Detect which cell encompasses the target text, then output its [X, Y] center coordinate. 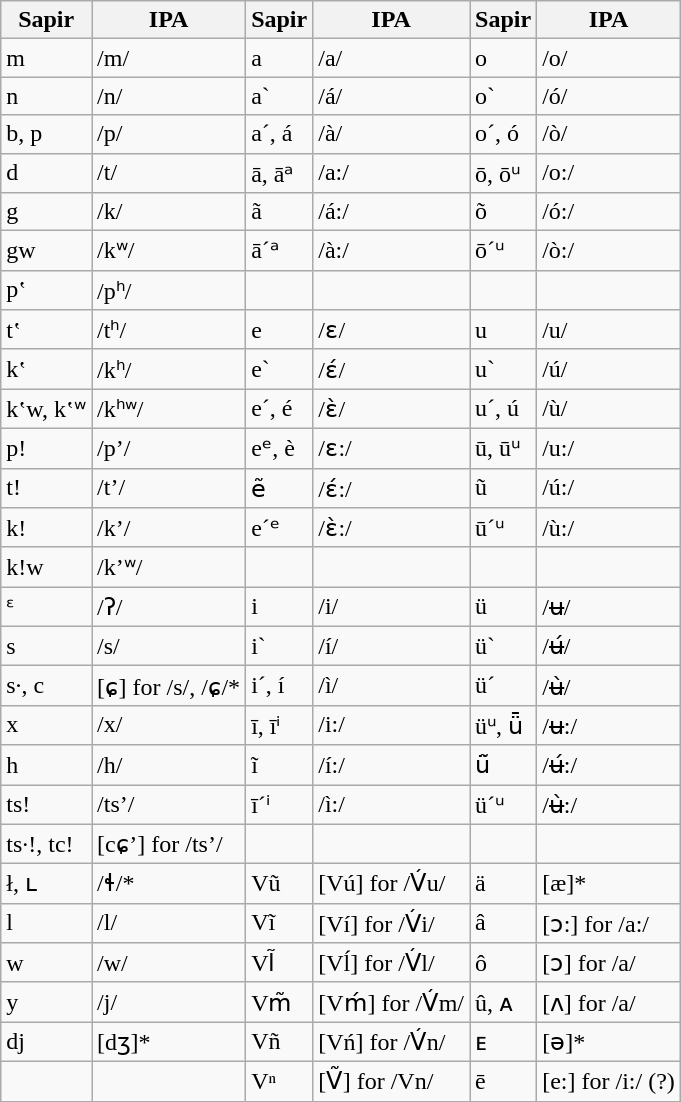
ts! [46, 804]
/ʔ/ [169, 607]
a` [280, 96]
k! [46, 528]
[æ]* [609, 884]
e` [280, 369]
/pʰ/ [169, 290]
/a:/ [392, 173]
/á:/ [392, 212]
k‛w, k‛ʷ [46, 409]
õ [504, 212]
/u:/ [609, 448]
w [46, 963]
ẽ [280, 488]
p! [46, 448]
üᵘ, ǖ [504, 725]
/ɛ́:/ [392, 488]
/ʉ:/ [609, 725]
ō, ōᵘ [504, 173]
/j/ [169, 1002]
Vĩ [280, 923]
[dʒ]* [169, 1042]
/à/ [392, 134]
ĩ [280, 765]
/o/ [609, 58]
/ó/ [609, 96]
s·, c [46, 686]
/ʉ/ [609, 607]
t‛ [46, 330]
/t’/ [169, 488]
d [46, 173]
n [46, 96]
/tʰ/ [169, 330]
Vñ [280, 1042]
a´, á [280, 134]
l [46, 923]
ū´ᵘ [504, 528]
e´, é [280, 409]
ł, ʟ [46, 884]
Vm̃ [280, 1002]
/ì:/ [392, 804]
/n/ [169, 96]
ᴇ [504, 1042]
/k/ [169, 212]
[ɔ:] for /a:/ [609, 923]
y [46, 1002]
/ò/ [609, 134]
[ɕ] for /s/, /ɕ/* [169, 686]
/ʉ̀/ [609, 686]
a [280, 58]
g [46, 212]
[ɔ] for /a/ [609, 963]
ä [504, 884]
k!w [46, 567]
u` [504, 369]
/i:/ [392, 725]
â [504, 923]
x [46, 725]
/ò:/ [609, 251]
Vⁿ [280, 1081]
/kʷ/ [169, 251]
h [46, 765]
/ʉ́:/ [609, 765]
/í:/ [392, 765]
s [46, 646]
u´, ú [504, 409]
/ɛ/ [392, 330]
ü´ᵘ [504, 804]
/ú/ [609, 369]
ī, īⁱ [280, 725]
b, p [46, 134]
ü` [504, 646]
i [280, 607]
ī´ⁱ [280, 804]
/ɛ̀/ [392, 409]
/i/ [392, 607]
ᵋ [46, 607]
[cɕ’] for /ts’/ [169, 844]
ô [504, 963]
o [504, 58]
i` [280, 646]
û, ᴀ [504, 1002]
/w/ [169, 963]
eᵉ, è [280, 448]
o` [504, 96]
[ʌ] for /a/ [609, 1002]
[Ví] for /V́i/ [392, 923]
[e:] for /i:/ (?) [609, 1081]
/ʉ́/ [609, 646]
[Vń] for /V́n/ [392, 1042]
[Vú] for /V́u/ [392, 884]
[ə]* [609, 1042]
/á/ [392, 96]
i´, í [280, 686]
/ù:/ [609, 528]
o´, ó [504, 134]
ū, ūᵘ [504, 448]
/ù/ [609, 409]
p‛ [46, 290]
ü̃ [504, 765]
e´ᵉ [280, 528]
/kʰʷ/ [169, 409]
/u/ [609, 330]
/ɛ:/ [392, 448]
[Vĺ] for /V́l/ [392, 963]
/ì/ [392, 686]
/h/ [169, 765]
k‛ [46, 369]
ũ [504, 488]
e [280, 330]
/ʉ̀:/ [609, 804]
ō´ᵘ [504, 251]
[Ṽ] for /Vn/ [392, 1081]
/m/ [169, 58]
m [46, 58]
Vl̃ [280, 963]
ē [504, 1081]
/ts’/ [169, 804]
ts·!, tc! [46, 844]
/ó:/ [609, 212]
/kʰ/ [169, 369]
/ú:/ [609, 488]
/à:/ [392, 251]
/ɛ̀:/ [392, 528]
ü´ [504, 686]
dj [46, 1042]
ā, āᵃ [280, 173]
gw [46, 251]
/p/ [169, 134]
/o:/ [609, 173]
[Vḿ] for /V́m/ [392, 1002]
u [504, 330]
/x/ [169, 725]
/ɬ/* [169, 884]
/p’/ [169, 448]
/l/ [169, 923]
/ɛ́/ [392, 369]
/a/ [392, 58]
/k’ʷ/ [169, 567]
/t/ [169, 173]
Vũ [280, 884]
ã [280, 212]
/í/ [392, 646]
t! [46, 488]
/s/ [169, 646]
ā´ᵃ [280, 251]
/k’/ [169, 528]
ü [504, 607]
